Detect which cell encompasses the target text, then output its (x, y) center coordinate. 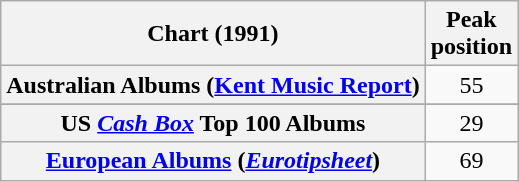
Australian Albums (Kent Music Report) (213, 85)
European Albums (Eurotipsheet) (213, 161)
55 (471, 85)
69 (471, 161)
US Cash Box Top 100 Albums (213, 123)
29 (471, 123)
Chart (1991) (213, 34)
Peakposition (471, 34)
